For the text-containing cell, return its midpoint in [x, y] coordinate format. 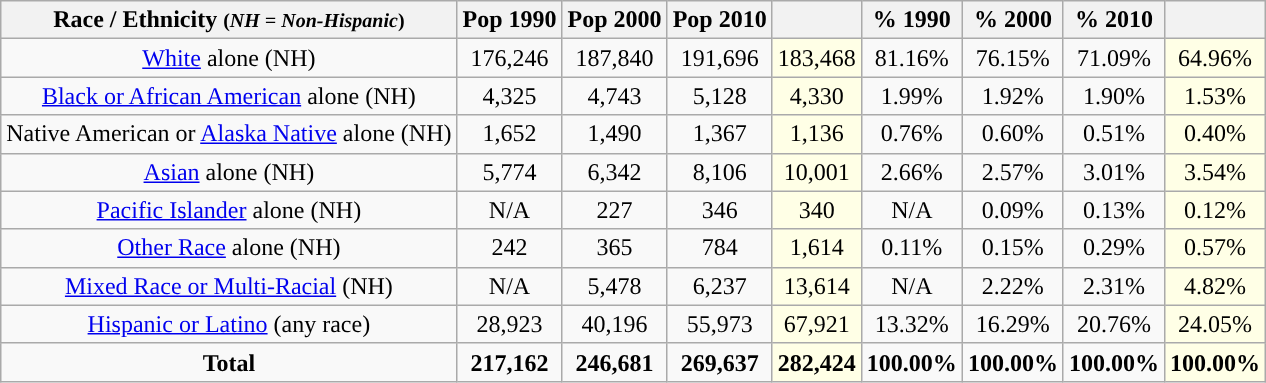
4,330 [816, 96]
6,342 [614, 172]
20.76% [1114, 324]
Pop 2010 [720, 20]
2.66% [912, 172]
1,652 [510, 134]
1,490 [614, 134]
5,774 [510, 172]
187,840 [614, 58]
Pop 2000 [614, 20]
3.01% [1114, 172]
2.31% [1114, 286]
227 [614, 210]
2.22% [1012, 286]
282,424 [816, 362]
Total [229, 362]
55,973 [720, 324]
1,367 [720, 134]
0.76% [912, 134]
8,106 [720, 172]
0.09% [1012, 210]
10,001 [816, 172]
242 [510, 248]
1.90% [1114, 96]
0.15% [1012, 248]
Black or African American alone (NH) [229, 96]
6,237 [720, 286]
16.29% [1012, 324]
64.96% [1214, 58]
0.40% [1214, 134]
67,921 [816, 324]
40,196 [614, 324]
2.57% [1012, 172]
217,162 [510, 362]
0.29% [1114, 248]
Hispanic or Latino (any race) [229, 324]
1.53% [1214, 96]
191,696 [720, 58]
4,743 [614, 96]
1.92% [1012, 96]
76.15% [1012, 58]
1,136 [816, 134]
Asian alone (NH) [229, 172]
183,468 [816, 58]
246,681 [614, 362]
28,923 [510, 324]
1,614 [816, 248]
Pacific Islander alone (NH) [229, 210]
71.09% [1114, 58]
81.16% [912, 58]
784 [720, 248]
176,246 [510, 58]
0.57% [1214, 248]
4.82% [1214, 286]
1.99% [912, 96]
Native American or Alaska Native alone (NH) [229, 134]
346 [720, 210]
13.32% [912, 324]
365 [614, 248]
Race / Ethnicity (NH = Non-Hispanic) [229, 20]
3.54% [1214, 172]
0.11% [912, 248]
0.51% [1114, 134]
Other Race alone (NH) [229, 248]
24.05% [1214, 324]
4,325 [510, 96]
13,614 [816, 286]
Mixed Race or Multi-Racial (NH) [229, 286]
% 2000 [1012, 20]
0.60% [1012, 134]
White alone (NH) [229, 58]
340 [816, 210]
0.13% [1114, 210]
269,637 [720, 362]
% 1990 [912, 20]
5,478 [614, 286]
% 2010 [1114, 20]
5,128 [720, 96]
0.12% [1214, 210]
Pop 1990 [510, 20]
